Locate the cell with the specified text and output its [x, y] center coordinate. 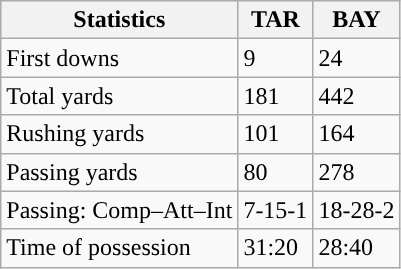
7-15-1 [276, 210]
Time of possession [120, 248]
TAR [276, 20]
181 [276, 96]
278 [356, 172]
9 [276, 58]
164 [356, 134]
442 [356, 96]
80 [276, 172]
28:40 [356, 248]
First downs [120, 58]
24 [356, 58]
BAY [356, 20]
101 [276, 134]
31:20 [276, 248]
Statistics [120, 20]
Rushing yards [120, 134]
Total yards [120, 96]
Passing yards [120, 172]
18-28-2 [356, 210]
Passing: Comp–Att–Int [120, 210]
